Identify which cell holds the provided text, then report its [x, y] central coordinate. 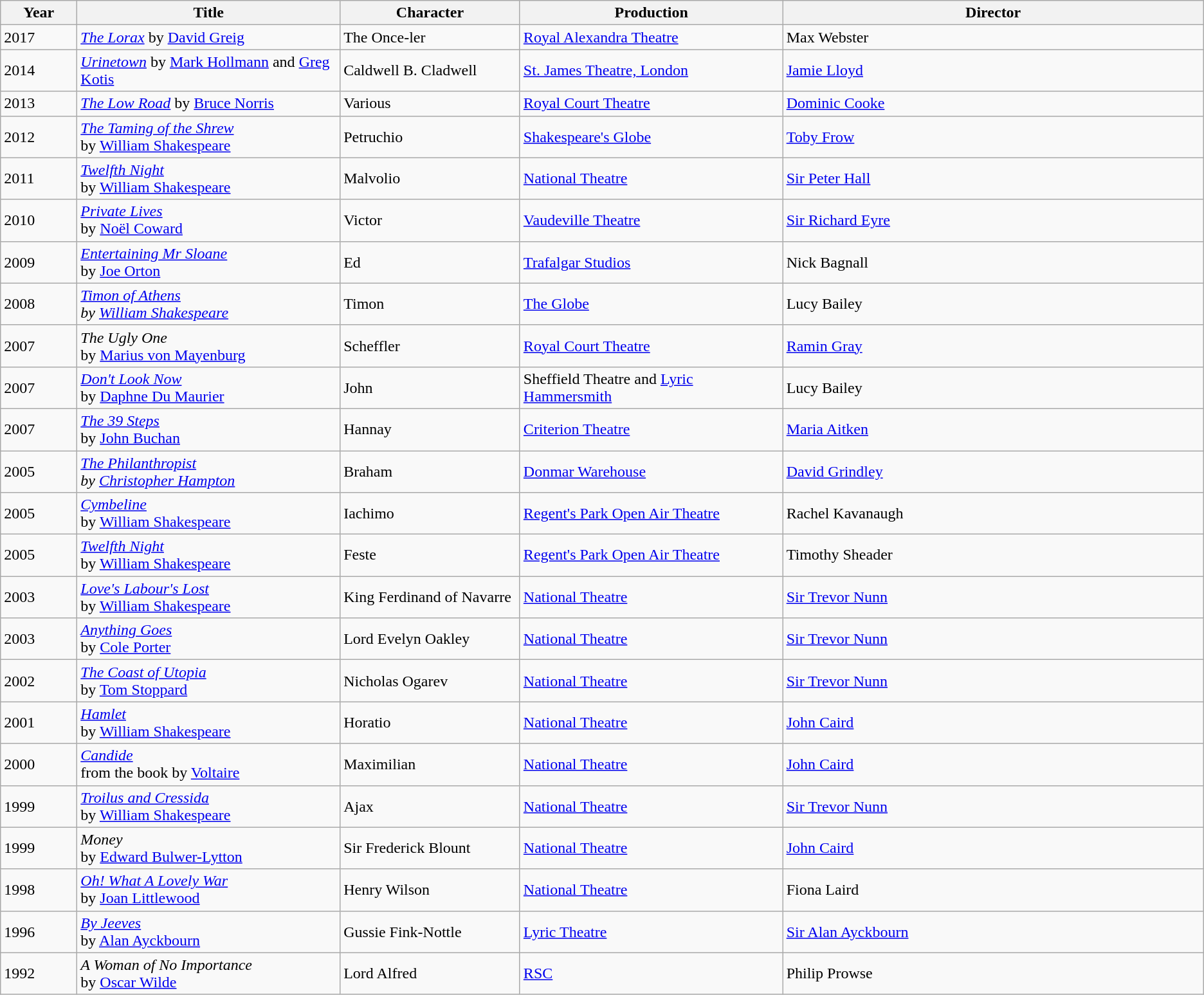
Anything Goes by Cole Porter [208, 639]
Timothy Sheader [993, 556]
Lord Evelyn Oakley [430, 639]
Urinetown by Mark Hollmann and Greg Kotis [208, 71]
Royal Alexandra Theatre [651, 37]
Rachel Kavanaugh [993, 513]
Criterion Theatre [651, 430]
Victor [430, 220]
Jamie Lloyd [993, 71]
A Woman of No Importance by Oscar Wilde [208, 974]
The Low Road by Bruce Norris [208, 104]
Ed [430, 262]
Sir Richard Eyre [993, 220]
2002 [39, 680]
Braham [430, 471]
2010 [39, 220]
St. James Theatre, London [651, 71]
Sir Peter Hall [993, 179]
The 39 Steps by John Buchan [208, 430]
2012 [39, 136]
Nick Bagnall [993, 262]
Petruchio [430, 136]
Love's Labour's Lost by William Shakespeare [208, 597]
Lord Alfred [430, 974]
Various [430, 104]
The Once-ler [430, 37]
Production [651, 13]
Scheffler [430, 346]
Timon of Athens by William Shakespeare [208, 304]
Lyric Theatre [651, 931]
2009 [39, 262]
Feste [430, 556]
Timon [430, 304]
Director [993, 13]
Sir Alan Ayckbourn [993, 931]
Entertaining Mr Sloane by Joe Orton [208, 262]
The Coast of Utopia by Tom Stoppard [208, 680]
Hamlet by William Shakespeare [208, 723]
Vaudeville Theatre [651, 220]
Donmar Warehouse [651, 471]
Oh! What A Lovely War by Joan Littlewood [208, 890]
Sheffield Theatre and Lyric Hammersmith [651, 387]
Henry Wilson [430, 890]
Maria Aitken [993, 430]
Candide from the book by Voltaire [208, 764]
Cymbeline by William Shakespeare [208, 513]
By Jeeves by Alan Ayckbourn [208, 931]
Horatio [430, 723]
John [430, 387]
Don't Look Now by Daphne Du Maurier [208, 387]
2000 [39, 764]
Ramin Gray [993, 346]
Character [430, 13]
The Taming of the Shrew by William Shakespeare [208, 136]
Toby Frow [993, 136]
Max Webster [993, 37]
Troilus and Cressida by William Shakespeare [208, 807]
The Globe [651, 304]
Nicholas Ogarev [430, 680]
2011 [39, 179]
Philip Prowse [993, 974]
The Philanthropist by Christopher Hampton [208, 471]
2017 [39, 37]
David Grindley [993, 471]
Shakespeare's Globe [651, 136]
Maximilian [430, 764]
Dominic Cooke [993, 104]
Caldwell B. Cladwell [430, 71]
2013 [39, 104]
Hannay [430, 430]
1998 [39, 890]
Gussie Fink-Nottle [430, 931]
Title [208, 13]
The Ugly One by Marius von Mayenburg [208, 346]
Malvolio [430, 179]
Private Lives by Noël Coward [208, 220]
The Lorax by David Greig [208, 37]
Year [39, 13]
Money by Edward Bulwer-Lytton [208, 848]
1996 [39, 931]
RSC [651, 974]
King Ferdinand of Navarre [430, 597]
1992 [39, 974]
Fiona Laird [993, 890]
2014 [39, 71]
2008 [39, 304]
Sir Frederick Blount [430, 848]
Ajax [430, 807]
Trafalgar Studios [651, 262]
2001 [39, 723]
Iachimo [430, 513]
